Output the (X, Y) coordinate of the center of the cell containing the given text.  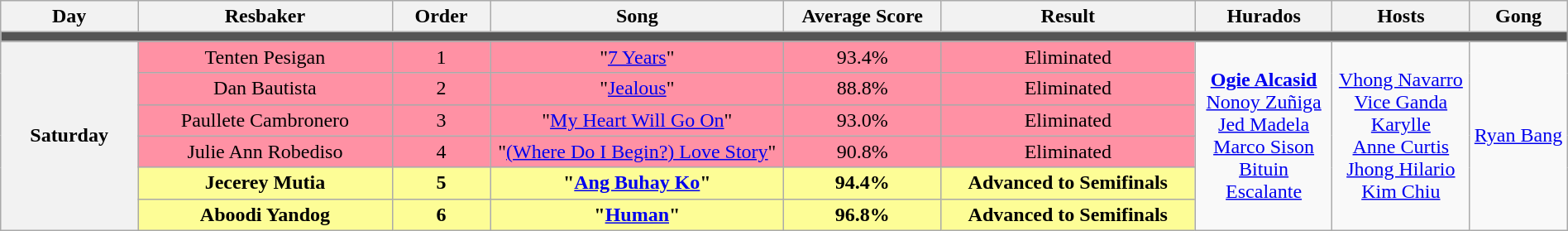
90.8% (862, 152)
1 (441, 57)
Resbaker (265, 17)
93.4% (862, 57)
"Jealous" (637, 89)
Julie Ann Robediso (265, 152)
5 (441, 183)
Dan Bautista (265, 89)
94.4% (862, 183)
Hosts (1401, 17)
Jecerey Mutia (265, 183)
Day (69, 17)
Saturday (69, 136)
Result (1068, 17)
Song (637, 17)
Aboodi Yandog (265, 214)
93.0% (862, 120)
88.8% (862, 89)
Order (441, 17)
Average Score (862, 17)
Ryan Bang (1518, 136)
3 (441, 120)
6 (441, 214)
Tenten Pesigan (265, 57)
Hurados (1264, 17)
"Human" (637, 214)
"My Heart Will Go On" (637, 120)
4 (441, 152)
Gong (1518, 17)
"Ang Buhay Ko" (637, 183)
96.8% (862, 214)
Vhong NavarroVice GandaKarylleAnne CurtisJhong HilarioKim Chiu (1401, 136)
"7 Years" (637, 57)
Ogie AlcasidNonoy ZuñigaJed MadelaMarco SisonBituin Escalante (1264, 136)
2 (441, 89)
"(Where Do I Begin?) Love Story" (637, 152)
Paullete Cambronero (265, 120)
